Find where the given text appears and provide that cell's center as (X, Y) coordinate. 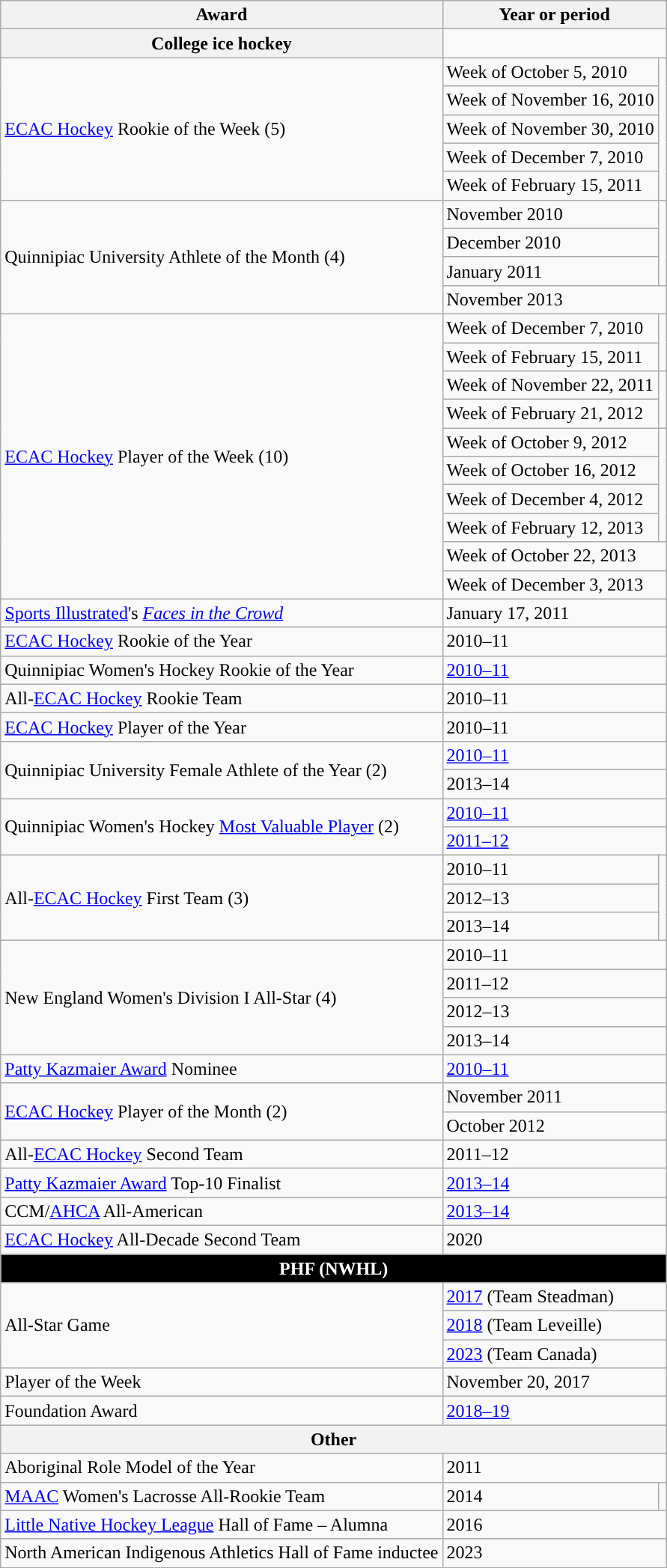
Week of November 22, 2011 (550, 385)
All-ECAC Hockey Second Team (222, 1154)
Foundation Award (222, 1411)
Week of October 5, 2010 (550, 72)
2020 (554, 1239)
January 2011 (550, 271)
2011 (554, 1468)
Quinnipiac Women's Hockey Most Valuable Player (2) (222, 826)
All-ECAC Hockey Rookie Team (222, 698)
PHF (NWHL) (334, 1269)
Week of February 21, 2012 (550, 414)
2023 (Team Canada) (554, 1354)
November 20, 2017 (554, 1382)
College ice hockey (222, 43)
Week of December 4, 2012 (550, 499)
Week of October 22, 2013 (554, 556)
Award (222, 15)
2017 (Team Steadman) (554, 1297)
Sports Illustrated's Faces in the Crowd (222, 613)
North American Indigenous Athletics Hall of Fame inductee (222, 1553)
2014 (550, 1496)
Patty Kazmaier Award Top-10 Finalist (222, 1183)
January 17, 2011 (554, 613)
New England Women's Division I All-Star (4) (222, 998)
2016 (554, 1525)
Week of October 9, 2012 (550, 442)
Week of November 30, 2010 (550, 129)
Quinnipiac University Athlete of the Month (4) (222, 257)
Quinnipiac University Female Athlete of the Year (2) (222, 769)
ECAC Hockey All-Decade Second Team (222, 1239)
All-ECAC Hockey First Team (3) (222, 898)
December 2010 (550, 242)
ECAC Hockey Rookie of the Week (5) (222, 129)
2018–19 (554, 1411)
2018 (Team Leveille) (554, 1326)
Other (334, 1439)
Aboriginal Role Model of the Year (222, 1468)
Week of December 3, 2013 (554, 585)
ECAC Hockey Rookie of the Year (222, 641)
November 2013 (554, 299)
ECAC Hockey Player of the Year (222, 727)
Player of the Week (222, 1382)
Week of November 16, 2010 (550, 100)
November 2010 (550, 214)
November 2011 (554, 1097)
Week of October 16, 2012 (550, 471)
Quinnipiac Women's Hockey Rookie of the Year (222, 670)
October 2012 (554, 1126)
MAAC Women's Lacrosse All-Rookie Team (222, 1496)
All-Star Game (222, 1326)
2023 (554, 1553)
ECAC Hockey Player of the Week (10) (222, 457)
Year or period (554, 15)
ECAC Hockey Player of the Month (2) (222, 1111)
Patty Kazmaier Award Nominee (222, 1069)
Little Native Hockey League Hall of Fame – Alumna (222, 1525)
CCM/AHCA All-American (222, 1211)
Week of February 12, 2013 (550, 528)
